Capture the cell that displays the provided text and extract its (x, y) central coordinate. 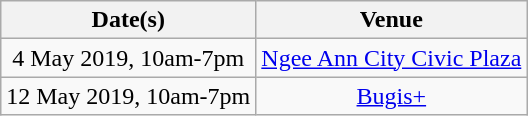
4 May 2019, 10am-7pm (128, 58)
Date(s) (128, 20)
12 May 2019, 10am-7pm (128, 96)
Ngee Ann City Civic Plaza (392, 58)
Bugis+ (392, 96)
Venue (392, 20)
